Find where the given text appears and provide that cell's center as [x, y] coordinate. 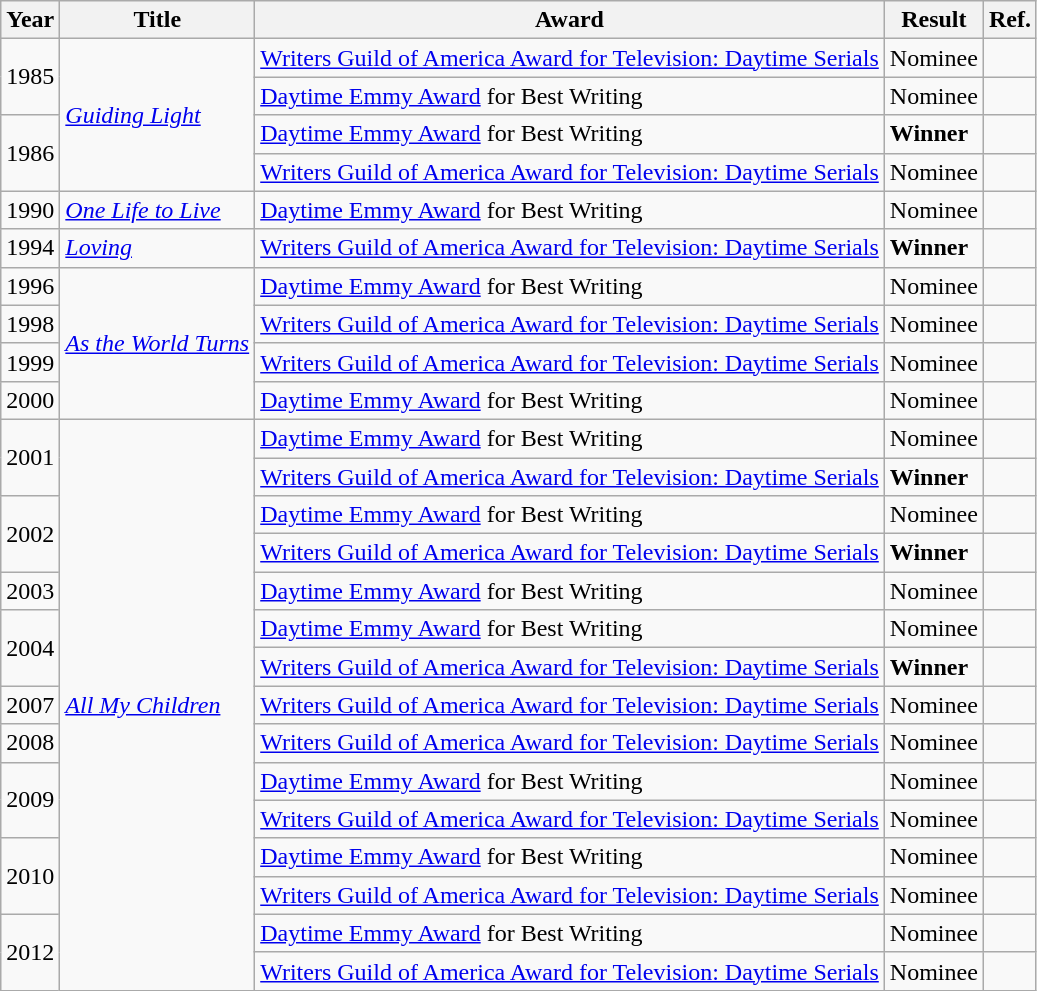
2009 [30, 800]
2001 [30, 457]
1986 [30, 153]
2004 [30, 648]
1994 [30, 248]
1998 [30, 324]
2003 [30, 591]
2012 [30, 952]
Award [570, 20]
Guiding Light [158, 115]
2000 [30, 400]
2002 [30, 534]
1985 [30, 77]
2007 [30, 705]
1996 [30, 286]
One Life to Live [158, 210]
2008 [30, 743]
Title [158, 20]
Year [30, 20]
Ref. [1010, 20]
2010 [30, 876]
Result [934, 20]
Loving [158, 248]
All My Children [158, 704]
1999 [30, 362]
1990 [30, 210]
As the World Turns [158, 343]
